Find where the given text appears and provide that cell's center as (x, y) coordinate. 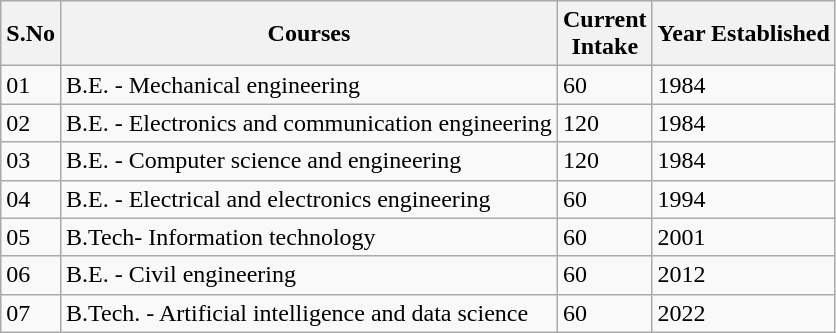
Courses (308, 34)
2022 (744, 313)
02 (31, 123)
06 (31, 275)
04 (31, 199)
B.E. - Electrical and electronics engineering (308, 199)
07 (31, 313)
2001 (744, 237)
1994 (744, 199)
B.Tech. - Artificial intelligence and data science (308, 313)
B.E. - Computer science and engineering (308, 161)
Year Established (744, 34)
B.E. - Electronics and communication engineering (308, 123)
03 (31, 161)
05 (31, 237)
B.Tech- Information technology (308, 237)
B.E. - Civil engineering (308, 275)
S.No (31, 34)
2012 (744, 275)
CurrentIntake (604, 34)
01 (31, 85)
B.E. - Mechanical engineering (308, 85)
